Extract the (x, y) coordinate from the center of the cell holding the provided text.  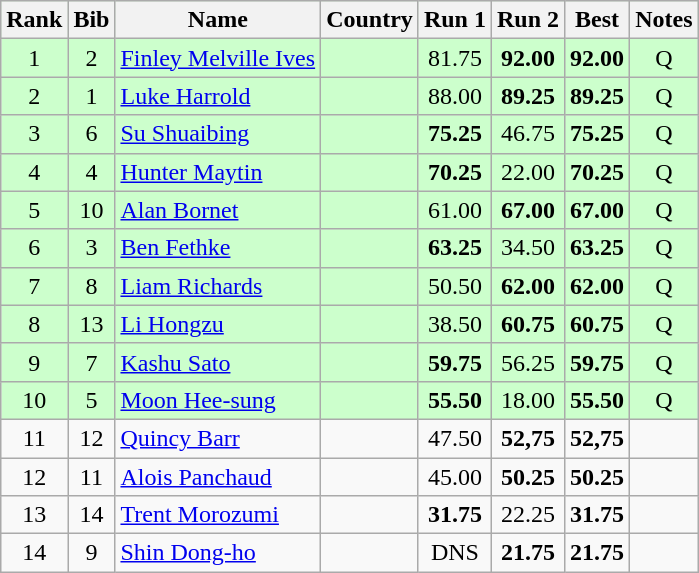
22.00 (528, 172)
Kashu Sato (218, 362)
Luke Harrold (218, 96)
22.25 (528, 515)
Finley Melville Ives (218, 58)
Bib (92, 20)
56.25 (528, 362)
Ben Fethke (218, 248)
38.50 (454, 324)
47.50 (454, 438)
Best (598, 20)
18.00 (528, 400)
Quincy Barr (218, 438)
61.00 (454, 210)
DNS (454, 553)
Alan Bornet (218, 210)
Rank (34, 20)
Run 2 (528, 20)
Liam Richards (218, 286)
50.50 (454, 286)
81.75 (454, 58)
Name (218, 20)
Li Hongzu (218, 324)
Moon Hee-sung (218, 400)
Shin Dong-ho (218, 553)
Notes (664, 20)
Run 1 (454, 20)
Su Shuaibing (218, 134)
Country (370, 20)
34.50 (528, 248)
Alois Panchaud (218, 477)
Hunter Maytin (218, 172)
46.75 (528, 134)
45.00 (454, 477)
Trent Morozumi (218, 515)
88.00 (454, 96)
